Capture the cell that displays the provided text and extract its [x, y] central coordinate. 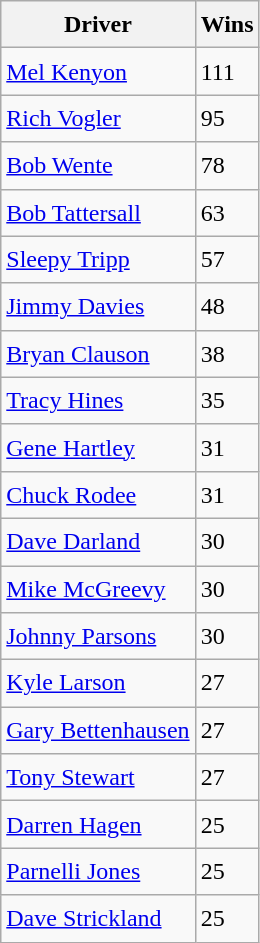
Kyle Larson [98, 684]
Bob Tattersall [98, 212]
Sleepy Tripp [98, 260]
Gary Bettenhausen [98, 730]
63 [227, 212]
Dave Darland [98, 542]
38 [227, 354]
78 [227, 166]
Jimmy Davies [98, 306]
35 [227, 400]
Gene Hartley [98, 448]
95 [227, 118]
Bob Wente [98, 166]
Parnelli Jones [98, 872]
48 [227, 306]
Johnny Parsons [98, 636]
Chuck Rodee [98, 494]
Mel Kenyon [98, 72]
Tracy Hines [98, 400]
Dave Strickland [98, 918]
Wins [227, 24]
Darren Hagen [98, 824]
Mike McGreevy [98, 590]
111 [227, 72]
Tony Stewart [98, 778]
Rich Vogler [98, 118]
Bryan Clauson [98, 354]
Driver [98, 24]
57 [227, 260]
